Extract the (X, Y) coordinate from the center of the cell holding the provided text.  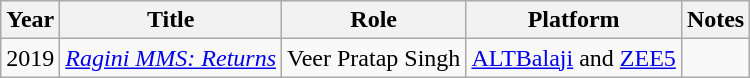
Notes (715, 20)
Veer Pratap Singh (374, 58)
Role (374, 20)
Platform (574, 20)
Year (30, 20)
Title (171, 20)
ALTBalaji and ZEE5 (574, 58)
2019 (30, 58)
Ragini MMS: Returns (171, 58)
